Determine the (x, y) coordinate at the center of the cell enclosing the given text.  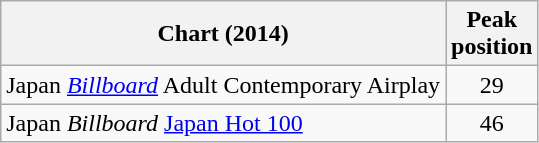
29 (492, 85)
Japan Billboard Japan Hot 100 (224, 123)
Japan Billboard Adult Contemporary Airplay (224, 85)
Chart (2014) (224, 34)
46 (492, 123)
Peakposition (492, 34)
